Locate the cell with the specified text and output its [X, Y] center coordinate. 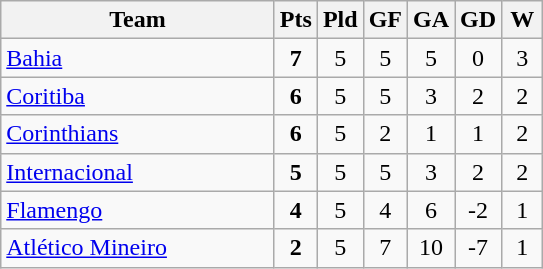
Team [138, 20]
0 [478, 58]
Internacional [138, 172]
GA [432, 20]
10 [432, 248]
GF [385, 20]
GD [478, 20]
Bahia [138, 58]
Coritiba [138, 96]
Flamengo [138, 210]
Corinthians [138, 134]
Pld [340, 20]
W [522, 20]
-7 [478, 248]
-2 [478, 210]
Pts [296, 20]
Atlético Mineiro [138, 248]
